Return the [x, y] coordinate for the center point of the cell that contains the specified text.  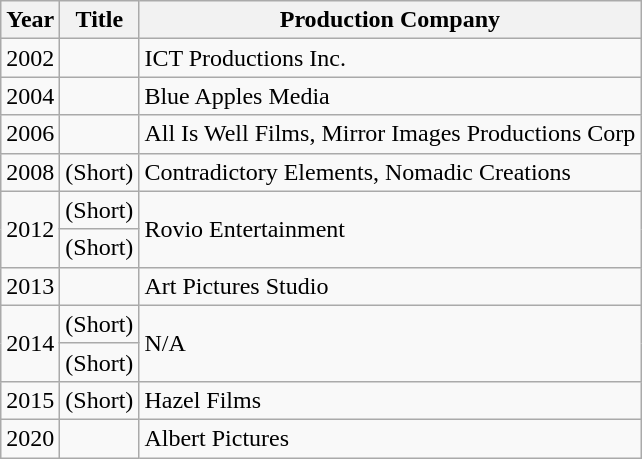
Albert Pictures [390, 438]
2004 [30, 96]
All Is Well Films, Mirror Images Productions Corp [390, 134]
Title [100, 20]
N/A [390, 343]
2020 [30, 438]
2006 [30, 134]
2012 [30, 229]
Rovio Entertainment [390, 229]
Contradictory Elements, Nomadic Creations [390, 172]
2014 [30, 343]
Blue Apples Media [390, 96]
Art Pictures Studio [390, 286]
Production Company [390, 20]
2002 [30, 58]
Hazel Films [390, 400]
Year [30, 20]
2015 [30, 400]
2013 [30, 286]
2008 [30, 172]
ICT Productions Inc. [390, 58]
